Detect which cell encompasses the target text, then output its (x, y) center coordinate. 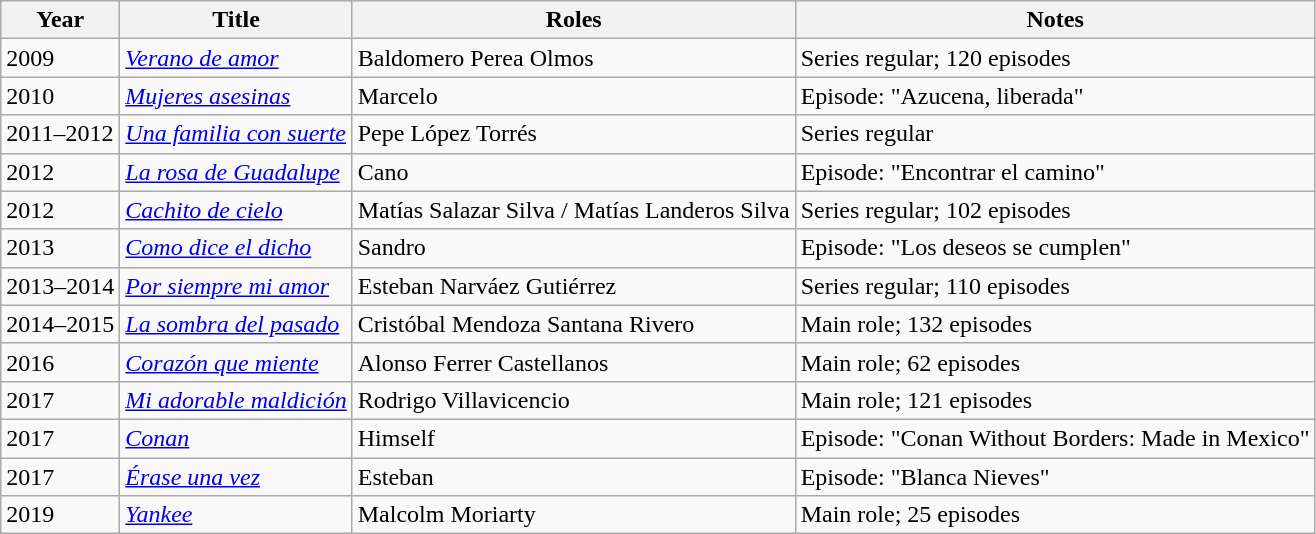
Series regular; 120 episodes (1055, 58)
Como dice el dicho (236, 248)
Roles (574, 20)
Main role; 62 episodes (1055, 362)
Una familia con suerte (236, 134)
Alonso Ferrer Castellanos (574, 362)
La sombra del pasado (236, 324)
Matías Salazar Silva / Matías Landeros Silva (574, 210)
Esteban Narváez Gutiérrez (574, 286)
2009 (60, 58)
Series regular; 110 episodes (1055, 286)
2014–2015 (60, 324)
2019 (60, 515)
Episode: "Blanca Nieves" (1055, 477)
Series regular; 102 episodes (1055, 210)
Pepe López Torrés (574, 134)
Mi adorable maldición (236, 400)
Por siempre mi amor (236, 286)
Malcolm Moriarty (574, 515)
Rodrigo Villavicencio (574, 400)
2016 (60, 362)
Episode: "Los deseos se cumplen" (1055, 248)
Esteban (574, 477)
Episode: "Encontrar el camino" (1055, 172)
Yankee (236, 515)
La rosa de Guadalupe (236, 172)
Main role; 121 episodes (1055, 400)
Main role; 25 episodes (1055, 515)
Baldomero Perea Olmos (574, 58)
Episode: "Conan Without Borders: Made in Mexico" (1055, 438)
Marcelo (574, 96)
2013–2014 (60, 286)
Verano de amor (236, 58)
Episode: "Azucena, liberada" (1055, 96)
Cano (574, 172)
Cachito de cielo (236, 210)
Himself (574, 438)
Conan (236, 438)
Title (236, 20)
2010 (60, 96)
Sandro (574, 248)
Main role; 132 episodes (1055, 324)
Series regular (1055, 134)
Corazón que miente (236, 362)
Mujeres asesinas (236, 96)
2011–2012 (60, 134)
Notes (1055, 20)
Year (60, 20)
Cristóbal Mendoza Santana Rivero (574, 324)
Érase una vez (236, 477)
2013 (60, 248)
